Provide the [X, Y] coordinate of the cell's center where the given text is located.  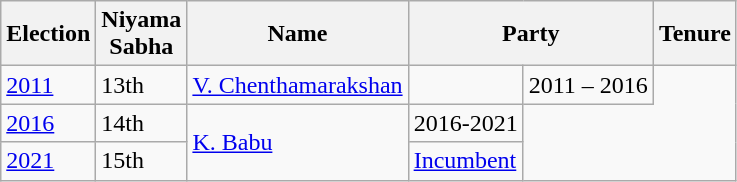
Party [530, 34]
14th [142, 123]
NiyamaSabha [142, 34]
2021 [48, 161]
V. Chenthamarakshan [298, 85]
13th [142, 85]
Election [48, 34]
2016-2021 [466, 123]
K. Babu [298, 142]
2011 [48, 85]
2016 [48, 123]
2011 – 2016 [588, 85]
Name [298, 34]
Incumbent [466, 161]
Tenure [694, 34]
15th [142, 161]
